Find where the given text appears and provide that cell's center as [x, y] coordinate. 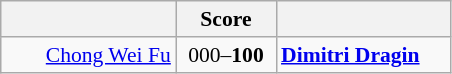
000–100 [226, 55]
Dimitri Dragin [364, 55]
Chong Wei Fu [88, 55]
Score [226, 19]
